Locate the cell with the specified text and output its [X, Y] center coordinate. 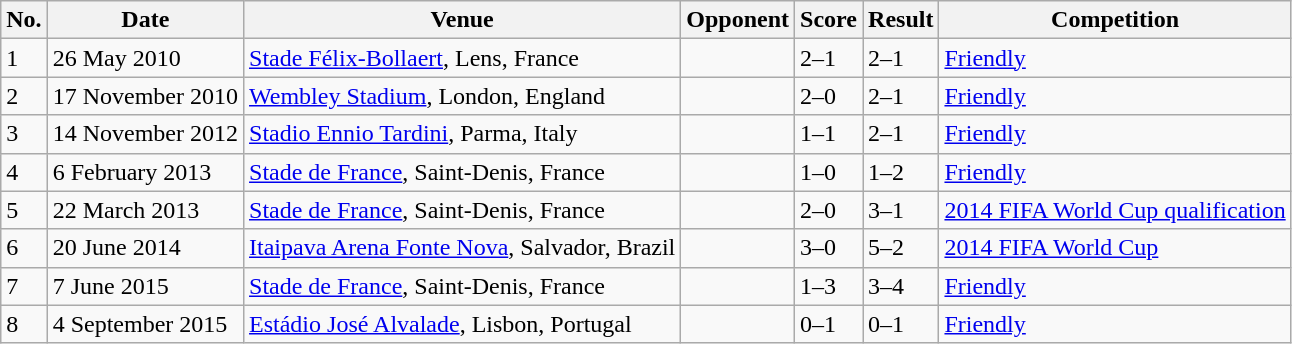
2014 FIFA World Cup [1115, 248]
4 [24, 172]
Competition [1115, 20]
Stade Félix-Bollaert, Lens, France [462, 58]
6 [24, 248]
Stadio Ennio Tardini, Parma, Italy [462, 134]
5–2 [901, 248]
1–2 [901, 172]
2014 FIFA World Cup qualification [1115, 210]
2 [24, 96]
3–1 [901, 210]
14 November 2012 [145, 134]
6 February 2013 [145, 172]
26 May 2010 [145, 58]
1–0 [829, 172]
20 June 2014 [145, 248]
1 [24, 58]
No. [24, 20]
7 [24, 286]
3 [24, 134]
7 June 2015 [145, 286]
17 November 2010 [145, 96]
Venue [462, 20]
5 [24, 210]
Itaipava Arena Fonte Nova, Salvador, Brazil [462, 248]
Result [901, 20]
22 March 2013 [145, 210]
8 [24, 324]
Estádio José Alvalade, Lisbon, Portugal [462, 324]
1–3 [829, 286]
Wembley Stadium, London, England [462, 96]
1–1 [829, 134]
Date [145, 20]
4 September 2015 [145, 324]
3–4 [901, 286]
3–0 [829, 248]
Opponent [738, 20]
Score [829, 20]
